From the cell containing the given text, extract its center point as [X, Y] coordinate. 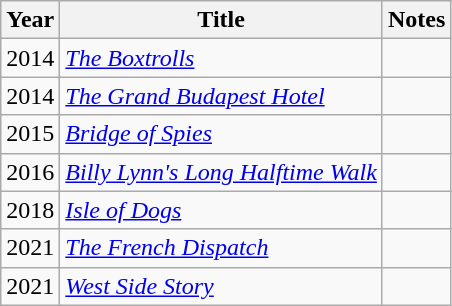
The French Dispatch [222, 248]
Notes [416, 20]
2015 [30, 134]
Billy Lynn's Long Halftime Walk [222, 172]
Year [30, 20]
Isle of Dogs [222, 210]
The Grand Budapest Hotel [222, 96]
2016 [30, 172]
The Boxtrolls [222, 58]
2018 [30, 210]
Bridge of Spies [222, 134]
West Side Story [222, 286]
Title [222, 20]
